Provide the (x, y) coordinate of the cell's center where the given text is located.  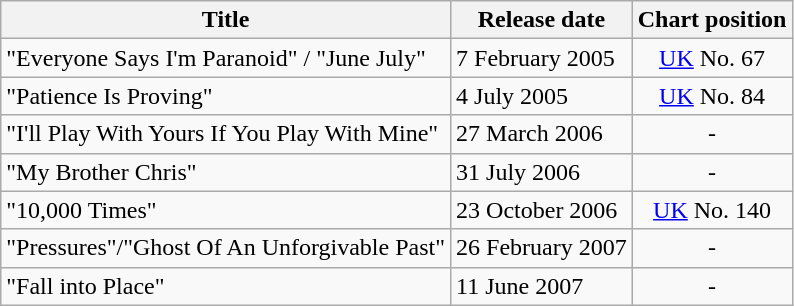
27 March 2006 (542, 134)
"10,000 Times" (226, 210)
"Fall into Place" (226, 286)
4 July 2005 (542, 96)
"Pressures"/"Ghost Of An Unforgivable Past" (226, 248)
7 February 2005 (542, 58)
"Everyone Says I'm Paranoid" / "June July" (226, 58)
"My Brother Chris" (226, 172)
Release date (542, 20)
Title (226, 20)
26 February 2007 (542, 248)
Chart position (712, 20)
31 July 2006 (542, 172)
"Patience Is Proving" (226, 96)
23 October 2006 (542, 210)
UK No. 67 (712, 58)
"I'll Play With Yours If You Play With Mine" (226, 134)
UK No. 84 (712, 96)
UK No. 140 (712, 210)
11 June 2007 (542, 286)
